Return the [X, Y] coordinate for the center point of the cell that contains the specified text.  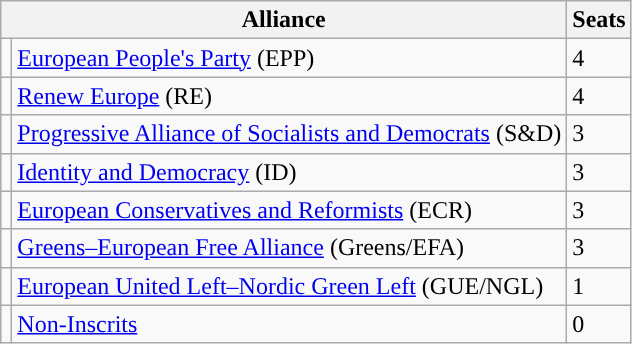
European Conservatives and Reformists (ECR) [290, 210]
1 [599, 286]
Renew Europe (RE) [290, 96]
Seats [599, 20]
Non-Inscrits [290, 324]
0 [599, 324]
European United Left–Nordic Green Left (GUE/NGL) [290, 286]
Progressive Alliance of Socialists and Democrats (S&D) [290, 134]
Identity and Democracy (ID) [290, 172]
European People's Party (EPP) [290, 58]
Greens–European Free Alliance (Greens/EFA) [290, 248]
Alliance [284, 20]
